Capture the cell that displays the provided text and extract its (x, y) central coordinate. 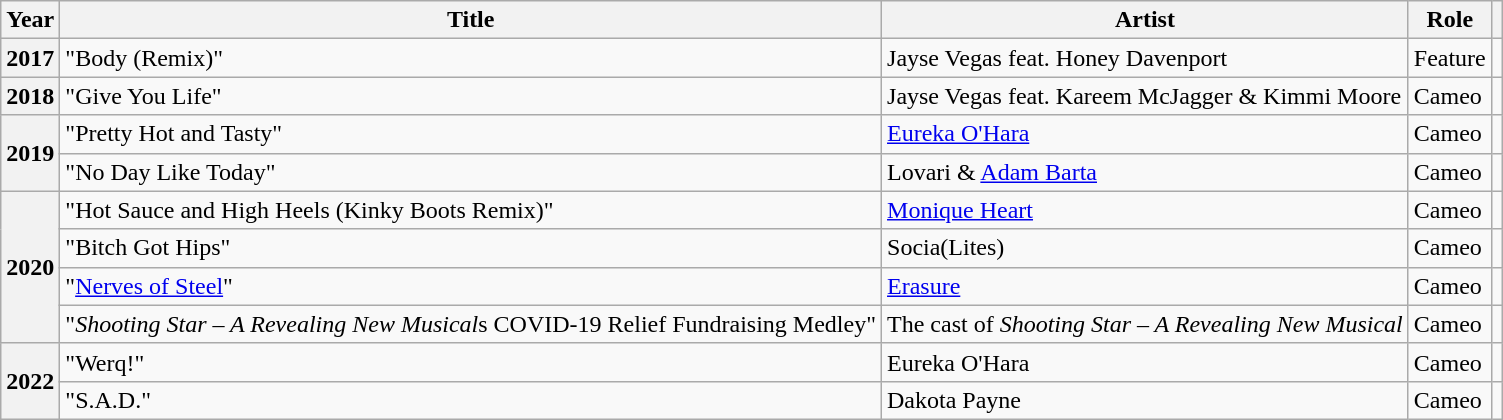
Erasure (1146, 286)
"Pretty Hot and Tasty" (471, 134)
"Body (Remix)" (471, 58)
2020 (30, 267)
2022 (30, 381)
Socia(Lites) (1146, 248)
"Shooting Star – A Revealing New Musicals COVID-19 Relief Fundraising Medley" (471, 324)
Feature (1450, 58)
Monique Heart (1146, 210)
2018 (30, 96)
Lovari & Adam Barta (1146, 172)
Jayse Vegas feat. Kareem McJagger & Kimmi Moore (1146, 96)
"Werq!" (471, 362)
"Give You Life" (471, 96)
Year (30, 20)
Title (471, 20)
The cast of Shooting Star – A Revealing New Musical (1146, 324)
"S.A.D." (471, 400)
Jayse Vegas feat. Honey Davenport (1146, 58)
"Bitch Got Hips" (471, 248)
Dakota Payne (1146, 400)
Artist (1146, 20)
2019 (30, 153)
2017 (30, 58)
"No Day Like Today" (471, 172)
Role (1450, 20)
"Hot Sauce and High Heels (Kinky Boots Remix)" (471, 210)
"Nerves of Steel" (471, 286)
